Provide the (x, y) coordinate of the cell's center where the given text is located.  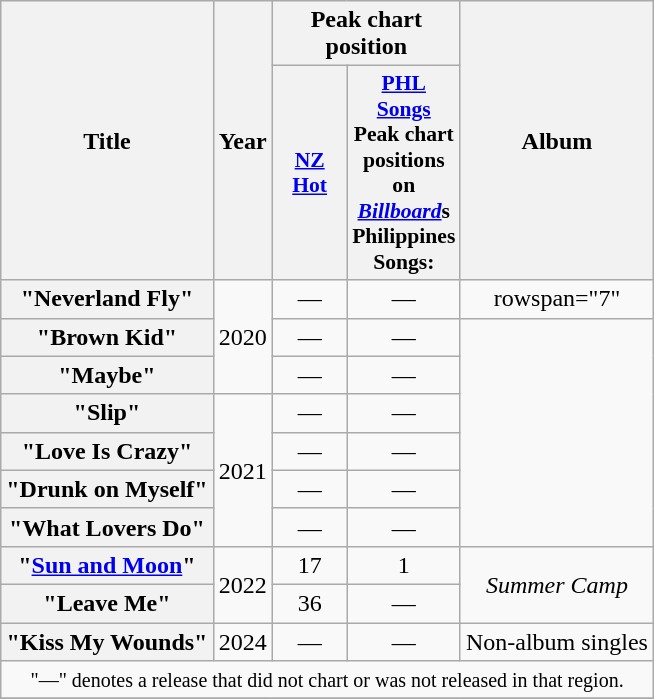
"Brown Kid" (107, 337)
"What Lovers Do" (107, 527)
Title (107, 140)
Album (556, 140)
"Leave Me" (107, 603)
Peak chart position (366, 34)
"Drunk on Myself" (107, 489)
rowspan="7" (556, 299)
2021 (242, 470)
Summer Camp (556, 584)
NZ Hot (310, 173)
"Neverland Fly" (107, 299)
"—" denotes a release that did not chart or was not released in that region. (328, 680)
"Sun and Moon" (107, 565)
36 (310, 603)
"Kiss My Wounds" (107, 641)
Non-album singles (556, 641)
17 (310, 565)
Year (242, 140)
1 (404, 565)
2024 (242, 641)
2022 (242, 584)
PHLSongsPeak chart positions on Billboards Philippines Songs: (404, 173)
2020 (242, 337)
"Slip" (107, 413)
"Love Is Crazy" (107, 451)
"Maybe" (107, 375)
